Extract the [x, y] coordinate from the center of the cell holding the provided text.  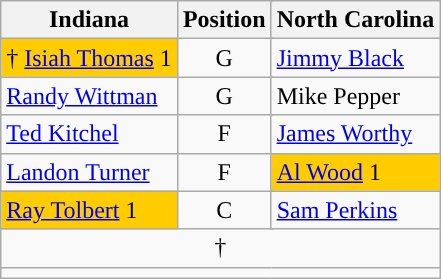
Ted Kitchel [90, 134]
Ray Tolbert 1 [90, 210]
North Carolina [356, 20]
Al Wood 1 [356, 172]
† Isiah Thomas 1 [90, 58]
C [224, 210]
Mike Pepper [356, 96]
Landon Turner [90, 172]
Position [224, 20]
James Worthy [356, 134]
Sam Perkins [356, 210]
† [220, 248]
Jimmy Black [356, 58]
Indiana [90, 20]
Randy Wittman [90, 96]
